From the cell containing the given text, extract its center point as (X, Y) coordinate. 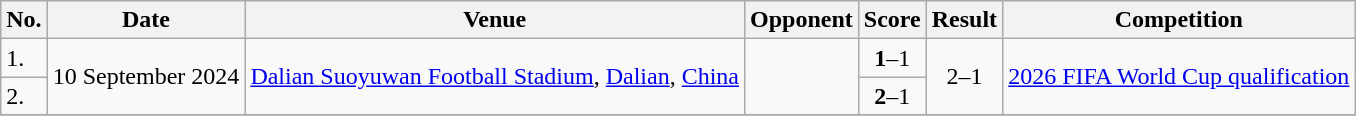
Score (892, 20)
Date (146, 20)
10 September 2024 (146, 77)
No. (24, 20)
1–1 (892, 58)
Result (964, 20)
2. (24, 96)
1. (24, 58)
Venue (495, 20)
2026 FIFA World Cup qualification (1179, 77)
Dalian Suoyuwan Football Stadium, Dalian, China (495, 77)
Opponent (802, 20)
Competition (1179, 20)
